Extract the [x, y] coordinate from the center of the cell holding the provided text.  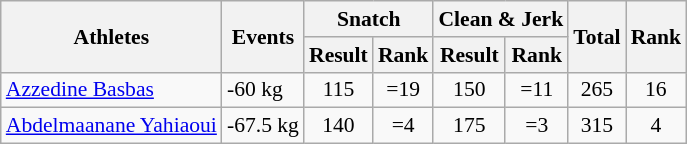
175 [469, 126]
4 [656, 126]
140 [338, 126]
=3 [536, 126]
16 [656, 90]
Athletes [112, 36]
Total [596, 36]
150 [469, 90]
=19 [404, 90]
115 [338, 90]
Clean & Jerk [500, 19]
=11 [536, 90]
265 [596, 90]
-67.5 kg [263, 126]
Snatch [368, 19]
-60 kg [263, 90]
315 [596, 126]
Abdelmaanane Yahiaoui [112, 126]
Azzedine Basbas [112, 90]
=4 [404, 126]
Events [263, 36]
